Search for the cell housing the specified text and yield its (X, Y) center coordinate. 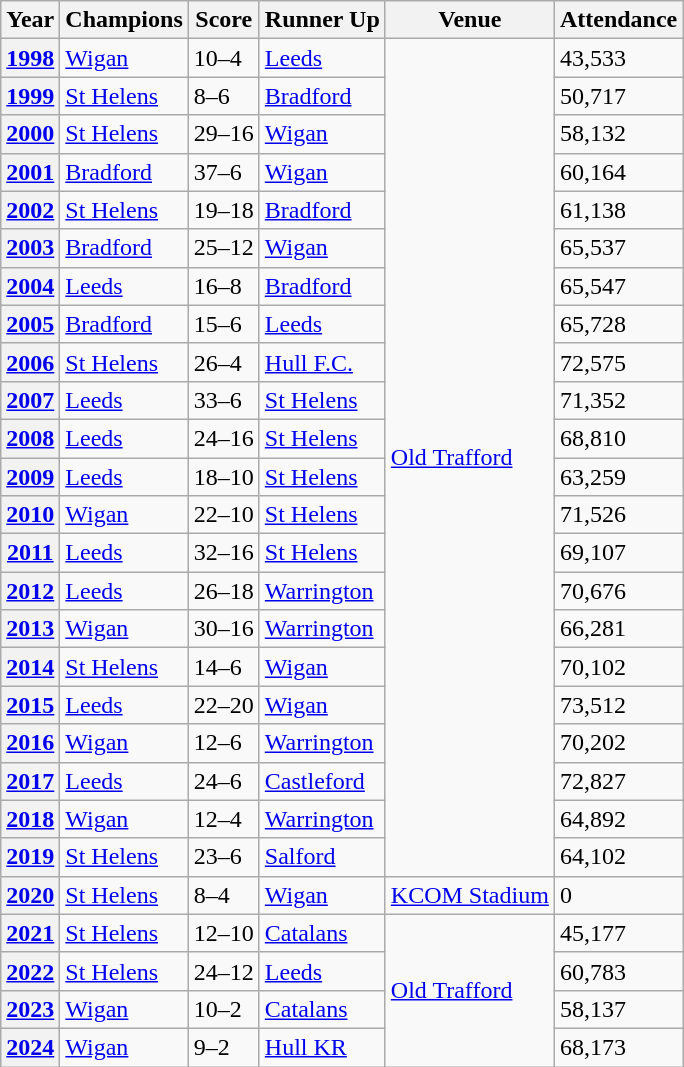
Venue (470, 20)
65,728 (618, 324)
22–10 (224, 515)
0 (618, 895)
22–20 (224, 705)
2018 (30, 819)
2014 (30, 667)
16–8 (224, 286)
Runner Up (322, 20)
58,137 (618, 1009)
64,892 (618, 819)
2006 (30, 362)
2005 (30, 324)
2015 (30, 705)
14–6 (224, 667)
30–16 (224, 629)
Salford (322, 857)
1998 (30, 58)
70,102 (618, 667)
2011 (30, 553)
70,676 (618, 591)
33–6 (224, 400)
66,281 (618, 629)
2024 (30, 1047)
24–12 (224, 971)
10–2 (224, 1009)
12–10 (224, 933)
2016 (30, 743)
Champions (124, 20)
24–6 (224, 781)
Hull F.C. (322, 362)
2001 (30, 172)
1999 (30, 96)
Year (30, 20)
58,132 (618, 134)
43,533 (618, 58)
19–18 (224, 210)
2022 (30, 971)
2020 (30, 895)
69,107 (618, 553)
70,202 (618, 743)
37–6 (224, 172)
Attendance (618, 20)
2007 (30, 400)
2002 (30, 210)
24–16 (224, 438)
72,575 (618, 362)
60,164 (618, 172)
8–4 (224, 895)
2008 (30, 438)
60,783 (618, 971)
2023 (30, 1009)
26–4 (224, 362)
72,827 (618, 781)
50,717 (618, 96)
68,810 (618, 438)
Hull KR (322, 1047)
2013 (30, 629)
2021 (30, 933)
63,259 (618, 477)
65,537 (618, 248)
KCOM Stadium (470, 895)
64,102 (618, 857)
2010 (30, 515)
65,547 (618, 286)
25–12 (224, 248)
9–2 (224, 1047)
71,526 (618, 515)
61,138 (618, 210)
2003 (30, 248)
10–4 (224, 58)
Castleford (322, 781)
32–16 (224, 553)
18–10 (224, 477)
8–6 (224, 96)
2000 (30, 134)
15–6 (224, 324)
68,173 (618, 1047)
2017 (30, 781)
71,352 (618, 400)
2019 (30, 857)
26–18 (224, 591)
29–16 (224, 134)
12–4 (224, 819)
23–6 (224, 857)
Score (224, 20)
73,512 (618, 705)
2004 (30, 286)
12–6 (224, 743)
2009 (30, 477)
2012 (30, 591)
45,177 (618, 933)
